Locate the cell with the specified text and output its (x, y) center coordinate. 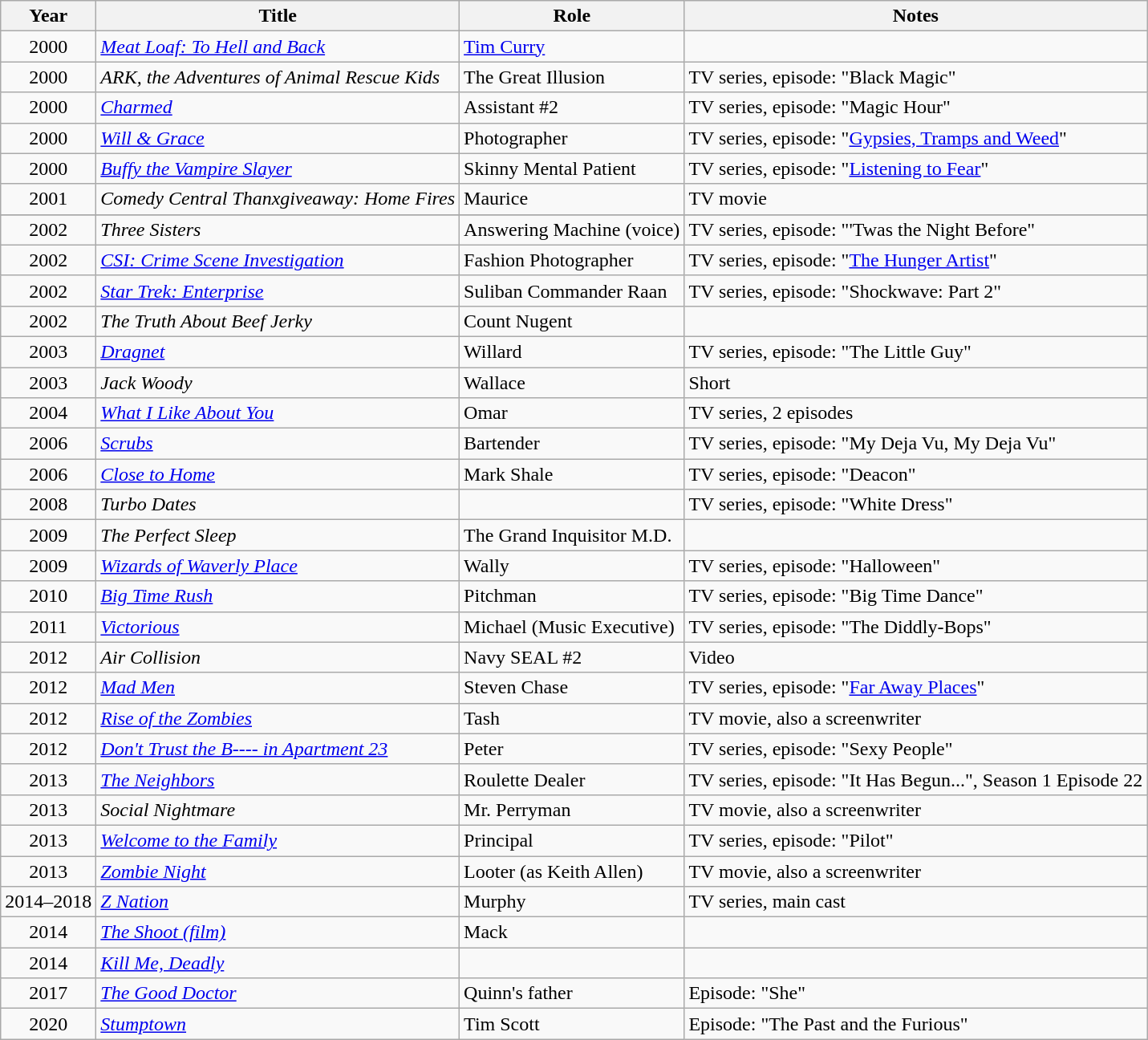
TV series, episode: "Halloween" (916, 566)
Z Nation (278, 902)
Looter (as Keith Allen) (572, 871)
Tim Curry (572, 47)
Short (916, 383)
2004 (48, 413)
What I Like About You (278, 413)
Year (48, 16)
Welcome to the Family (278, 840)
CSI: Crime Scene Investigation (278, 260)
2014–2018 (48, 902)
Principal (572, 840)
The Great Illusion (572, 77)
TV series, main cast (916, 902)
Pitchman (572, 596)
TV series, episode: "Big Time Dance" (916, 596)
Peter (572, 749)
Big Time Rush (278, 596)
The Good Doctor (278, 993)
2001 (48, 199)
Meat Loaf: To Hell and Back (278, 47)
TV series, episode: "The Little Guy" (916, 351)
TV series, episode: "'Twas the Night Before" (916, 230)
Fashion Photographer (572, 260)
TV series, episode: "Far Away Places" (916, 688)
Title (278, 16)
Three Sisters (278, 230)
Wally (572, 566)
TV movie (916, 199)
ARK, the Adventures of Animal Rescue Kids (278, 77)
Jack Woody (278, 383)
Mark Shale (572, 474)
TV series, episode: "Magic Hour" (916, 108)
The Shoot (film) (278, 932)
The Grand Inquisitor M.D. (572, 535)
Willard (572, 351)
The Truth About Beef Jerky (278, 321)
Close to Home (278, 474)
Bartender (572, 444)
TV series, episode: "Gypsies, Tramps and Weed" (916, 138)
2017 (48, 993)
TV series, episode: "Listening to Fear" (916, 169)
Will & Grace (278, 138)
Video (916, 657)
Don't Trust the B---- in Apartment 23 (278, 749)
Mad Men (278, 688)
TV series, episode: "Pilot" (916, 840)
2011 (48, 627)
Turbo Dates (278, 505)
Episode: "She" (916, 993)
Role (572, 16)
Notes (916, 16)
The Neighbors (278, 779)
Stumptown (278, 1024)
Mr. Perryman (572, 810)
TV series, 2 episodes (916, 413)
Tim Scott (572, 1024)
Tash (572, 718)
Answering Machine (voice) (572, 230)
Mack (572, 932)
Quinn's father (572, 993)
Wallace (572, 383)
TV series, episode: "The Diddly-Bops" (916, 627)
Social Nightmare (278, 810)
Rise of the Zombies (278, 718)
Omar (572, 413)
Navy SEAL #2 (572, 657)
Kill Me, Deadly (278, 963)
Buffy the Vampire Slayer (278, 169)
Photographer (572, 138)
Air Collision (278, 657)
2008 (48, 505)
Steven Chase (572, 688)
Episode: "The Past and the Furious" (916, 1024)
Wizards of Waverly Place (278, 566)
Star Trek: Enterprise (278, 290)
TV series, episode: "The Hunger Artist" (916, 260)
Suliban Commander Raan (572, 290)
Murphy (572, 902)
TV series, episode: "My Deja Vu, My Deja Vu" (916, 444)
TV series, episode: "It Has Begun...", Season 1 Episode 22 (916, 779)
Comedy Central Thanxgiveaway: Home Fires (278, 199)
TV series, episode: "Sexy People" (916, 749)
Roulette Dealer (572, 779)
Charmed (278, 108)
2010 (48, 596)
Dragnet (278, 351)
TV series, episode: "Shockwave: Part 2" (916, 290)
TV series, episode: "Deacon" (916, 474)
Count Nugent (572, 321)
TV series, episode: "Black Magic" (916, 77)
Victorious (278, 627)
The Perfect Sleep (278, 535)
Maurice (572, 199)
TV series, episode: "White Dress" (916, 505)
Michael (Music Executive) (572, 627)
Skinny Mental Patient (572, 169)
Assistant #2 (572, 108)
Scrubs (278, 444)
Zombie Night (278, 871)
2020 (48, 1024)
